Capture the cell that displays the provided text and extract its (x, y) central coordinate. 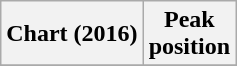
Chart (2016) (72, 34)
Peak position (189, 34)
